For the text-containing cell, return its midpoint in [X, Y] coordinate format. 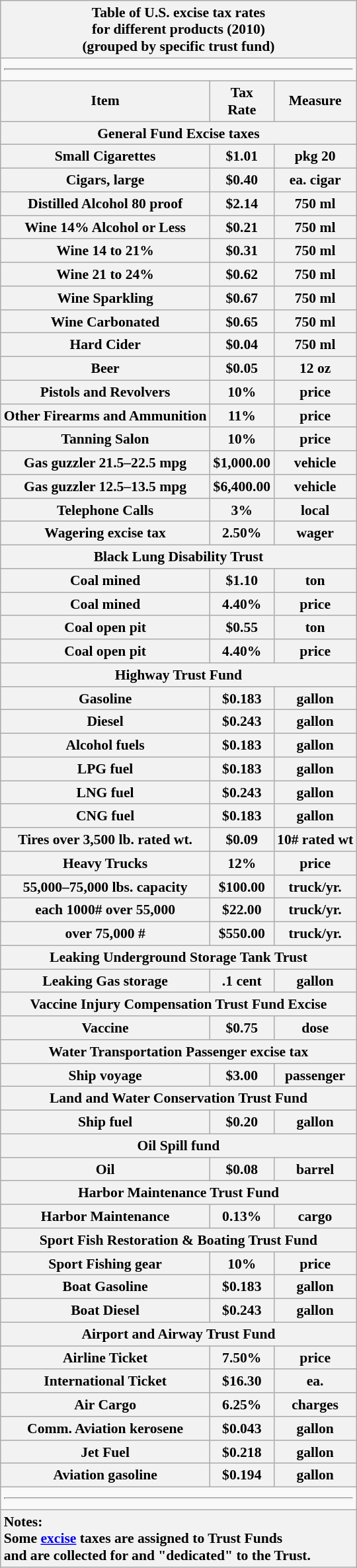
local [315, 510]
$0.31 [242, 251]
Airline Ticket [106, 1358]
$0.04 [242, 345]
$0.09 [242, 840]
Table of U.S. excise tax ratesfor different products (2010)(grouped by specific trust fund) [178, 29]
Harbor Maintenance [106, 1216]
$1.01 [242, 157]
pkg 20 [315, 157]
Gas guzzler 21.5–22.5 mpg [106, 463]
$2.14 [242, 204]
Jet Fuel [106, 1452]
Leaking Gas storage [106, 981]
6.25% [242, 1405]
ea. cigar [315, 180]
12 oz [315, 368]
TaxRate [242, 100]
$0.65 [242, 321]
$0.08 [242, 1169]
Land and Water Conservation Trust Fund [178, 1099]
Distilled Alcohol 80 proof [106, 204]
Water Transportation Passenger excise tax [178, 1052]
$6,400.00 [242, 487]
Beer [106, 368]
Wine 21 to 24% [106, 274]
Comm. Aviation kerosene [106, 1429]
0.13% [242, 1216]
General Fund Excise taxes [178, 133]
Hard Cider [106, 345]
Sport Fishing gear [106, 1263]
Cigars, large [106, 180]
Wine 14 to 21% [106, 251]
$3.00 [242, 1075]
Measure [315, 100]
Airport and Airway Trust Fund [178, 1334]
Telephone Calls [106, 510]
Vaccine Injury Compensation Trust Fund Excise [178, 1004]
Notes: Some excise taxes are assigned to Trust Fundsand are collected for and "dedicated" to the Trust. [178, 1539]
LPG fuel [106, 769]
$0.75 [242, 1028]
Wine 14% Alcohol or Less [106, 227]
barrel [315, 1169]
$1.10 [242, 580]
$1,000.00 [242, 463]
Vaccine [106, 1028]
each 1000# over 55,000 [106, 910]
Leaking Underground Storage Tank Trust [178, 957]
dose [315, 1028]
Harbor Maintenance Trust Fund [178, 1193]
Item [106, 100]
International Ticket [106, 1381]
Tanning Salon [106, 439]
Highway Trust Fund [178, 675]
3% [242, 510]
wager [315, 533]
Other Firearms and Ammunition [106, 416]
Pistols and Revolvers [106, 392]
Wine Sparkling [106, 298]
7.50% [242, 1358]
Heavy Trucks [106, 863]
$22.00 [242, 910]
$0.55 [242, 627]
Boat Diesel [106, 1310]
cargo [315, 1216]
12% [242, 863]
$16.30 [242, 1381]
$0.67 [242, 298]
Sport Fish Restoration & Boating Trust Fund [178, 1240]
Oil Spill fund [178, 1146]
$100.00 [242, 886]
over 75,000 # [106, 933]
$0.194 [242, 1475]
Small Cigarettes [106, 157]
$0.21 [242, 227]
Boat Gasoline [106, 1287]
Diesel [106, 722]
Wine Carbonated [106, 321]
Ship fuel [106, 1122]
Tires over 3,500 lb. rated wt. [106, 840]
Black Lung Disability Trust [178, 557]
passenger [315, 1075]
ea. [315, 1381]
$0.05 [242, 368]
Gasoline [106, 698]
11% [242, 416]
2.50% [242, 533]
Ship voyage [106, 1075]
Air Cargo [106, 1405]
Oil [106, 1169]
CNG fuel [106, 816]
Wagering excise tax [106, 533]
$0.40 [242, 180]
$0.62 [242, 274]
$550.00 [242, 933]
Alcohol fuels [106, 745]
$0.043 [242, 1429]
55,000–75,000 lbs. capacity [106, 886]
10# rated wt [315, 840]
charges [315, 1405]
$0.20 [242, 1122]
.1 cent [242, 981]
$0.218 [242, 1452]
Gas guzzler 12.5–13.5 mpg [106, 487]
Aviation gasoline [106, 1475]
LNG fuel [106, 793]
